Determine the [x, y] coordinate at the center of the cell enclosing the given text.  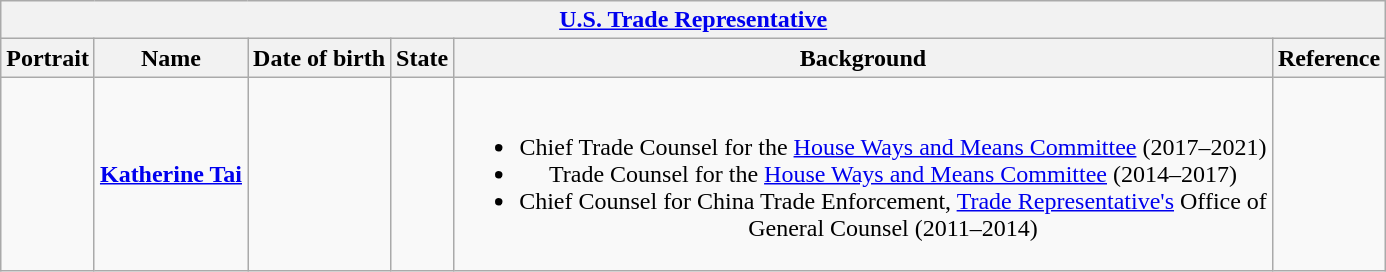
Background [864, 58]
Portrait [48, 58]
Katherine Tai [170, 174]
Date of birth [320, 58]
State [422, 58]
Name [170, 58]
U.S. Trade Representative [694, 20]
Reference [1328, 58]
